Find where the given text appears and provide that cell's center as (x, y) coordinate. 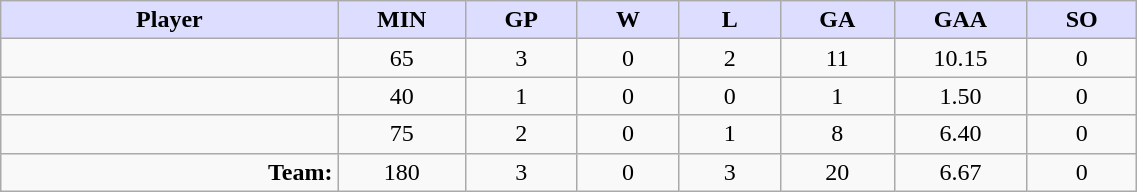
GAA (960, 20)
L (730, 20)
SO (1082, 20)
8 (837, 134)
180 (402, 172)
65 (402, 58)
Team: (170, 172)
6.40 (960, 134)
W (628, 20)
GA (837, 20)
40 (402, 96)
MIN (402, 20)
1.50 (960, 96)
Player (170, 20)
GP (520, 20)
10.15 (960, 58)
11 (837, 58)
20 (837, 172)
6.67 (960, 172)
75 (402, 134)
